Provide the (X, Y) coordinate of the cell's center where the given text is located.  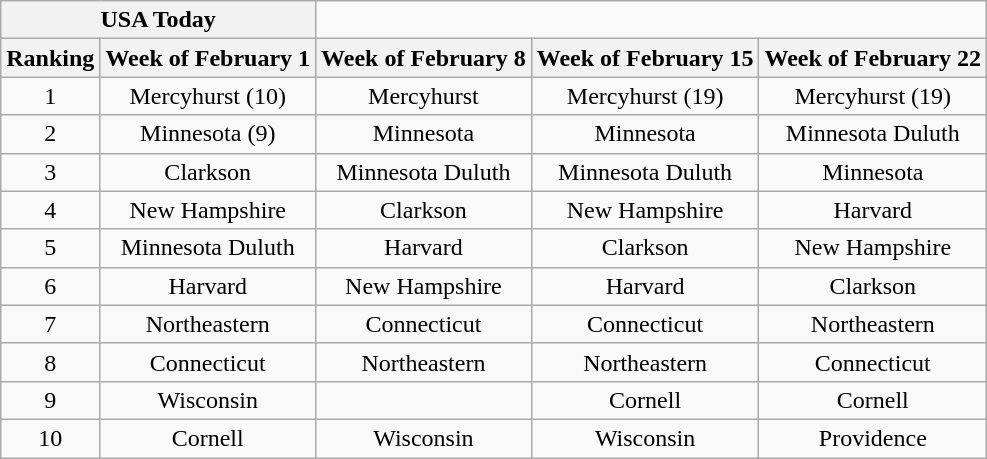
4 (50, 210)
2 (50, 134)
5 (50, 248)
7 (50, 324)
Week of February 8 (424, 58)
Minnesota (9) (208, 134)
Week of February 22 (873, 58)
1 (50, 96)
Week of February 15 (645, 58)
Providence (873, 438)
10 (50, 438)
Mercyhurst (424, 96)
USA Today (158, 20)
Ranking (50, 58)
Mercyhurst (10) (208, 96)
8 (50, 362)
6 (50, 286)
3 (50, 172)
Week of February 1 (208, 58)
9 (50, 400)
